Scan for the cell matching the given text and deliver its [x, y] coordinate at center. 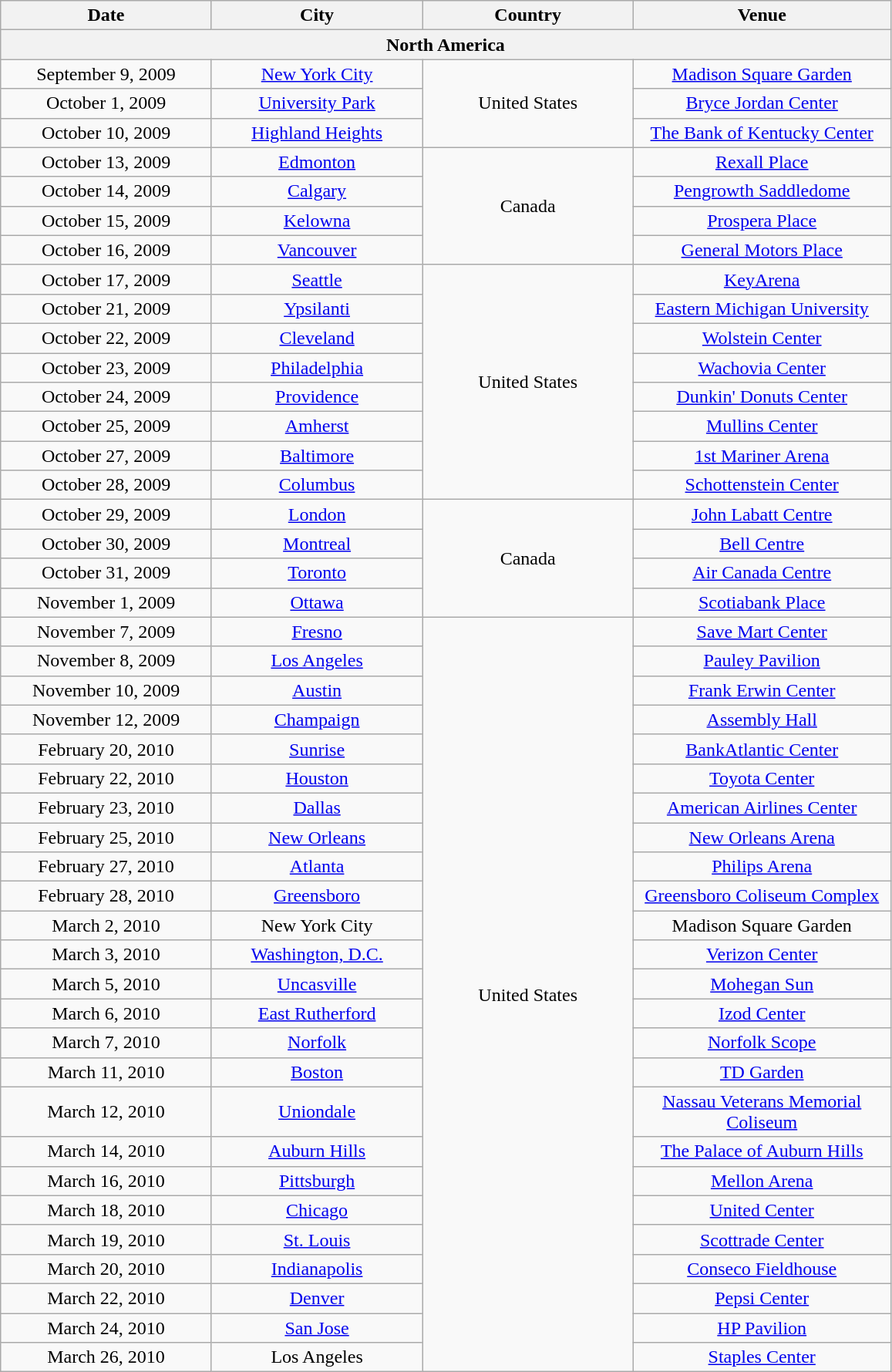
Bryce Jordan Center [762, 103]
March 6, 2010 [106, 1013]
November 1, 2009 [106, 602]
October 15, 2009 [106, 221]
October 17, 2009 [106, 279]
San Jose [317, 1327]
KeyArena [762, 279]
Fresno [317, 632]
Dunkin' Donuts Center [762, 397]
March 3, 2010 [106, 955]
Conseco Fieldhouse [762, 1269]
Norfolk Scope [762, 1043]
Pittsburgh [317, 1181]
February 27, 2010 [106, 867]
Bell Centre [762, 544]
Chicago [317, 1210]
March 26, 2010 [106, 1357]
City [317, 15]
Greensboro [317, 896]
November 10, 2009 [106, 690]
Cleveland [317, 338]
October 25, 2009 [106, 426]
Columbus [317, 485]
March 11, 2010 [106, 1072]
Atlanta [317, 867]
November 7, 2009 [106, 632]
Pengrowth Saddledome [762, 191]
Highland Heights [317, 133]
Toyota Center [762, 778]
October 16, 2009 [106, 250]
October 13, 2009 [106, 162]
Mullins Center [762, 426]
New Orleans Arena [762, 837]
Philips Arena [762, 867]
October 21, 2009 [106, 308]
Sunrise [317, 749]
The Bank of Kentucky Center [762, 133]
October 27, 2009 [106, 456]
United Center [762, 1210]
Denver [317, 1298]
Austin [317, 690]
March 7, 2010 [106, 1043]
October 1, 2009 [106, 103]
Wolstein Center [762, 338]
March 18, 2010 [106, 1210]
October 23, 2009 [106, 368]
October 30, 2009 [106, 544]
March 22, 2010 [106, 1298]
Pepsi Center [762, 1298]
Vancouver [317, 250]
Uniondale [317, 1112]
Schottenstein Center [762, 485]
March 14, 2010 [106, 1151]
Kelowna [317, 221]
Save Mart Center [762, 632]
HP Pavilion [762, 1327]
September 9, 2009 [106, 74]
Rexall Place [762, 162]
Montreal [317, 544]
Mellon Arena [762, 1181]
Frank Erwin Center [762, 690]
Mohegan Sun [762, 984]
March 19, 2010 [106, 1239]
February 28, 2010 [106, 896]
October 29, 2009 [106, 514]
Calgary [317, 191]
Philadelphia [317, 368]
New Orleans [317, 837]
Dallas [317, 807]
October 24, 2009 [106, 397]
Country [528, 15]
February 23, 2010 [106, 807]
Indianapolis [317, 1269]
March 20, 2010 [106, 1269]
Prospera Place [762, 221]
February 20, 2010 [106, 749]
Seattle [317, 279]
Scottrade Center [762, 1239]
Norfolk [317, 1043]
Izod Center [762, 1013]
John Labatt Centre [762, 514]
Boston [317, 1072]
Staples Center [762, 1357]
Eastern Michigan University [762, 308]
October 14, 2009 [106, 191]
TD Garden [762, 1072]
Houston [317, 778]
Auburn Hills [317, 1151]
November 8, 2009 [106, 661]
Edmonton [317, 162]
February 25, 2010 [106, 837]
Wachovia Center [762, 368]
Venue [762, 15]
St. Louis [317, 1239]
Assembly Hall [762, 720]
General Motors Place [762, 250]
Verizon Center [762, 955]
Air Canada Centre [762, 573]
March 5, 2010 [106, 984]
March 16, 2010 [106, 1181]
Greensboro Coliseum Complex [762, 896]
February 22, 2010 [106, 778]
Baltimore [317, 456]
October 10, 2009 [106, 133]
Amherst [317, 426]
London [317, 514]
October 31, 2009 [106, 573]
North America [446, 45]
Providence [317, 397]
Nassau Veterans Memorial Coliseum [762, 1112]
BankAtlantic Center [762, 749]
Uncasville [317, 984]
Washington, D.C. [317, 955]
1st Mariner Arena [762, 456]
November 12, 2009 [106, 720]
Date [106, 15]
Toronto [317, 573]
The Palace of Auburn Hills [762, 1151]
Scotiabank Place [762, 602]
March 12, 2010 [106, 1112]
East Rutherford [317, 1013]
University Park [317, 103]
Champaign [317, 720]
Pauley Pavilion [762, 661]
March 2, 2010 [106, 925]
Ypsilanti [317, 308]
March 24, 2010 [106, 1327]
Ottawa [317, 602]
October 28, 2009 [106, 485]
American Airlines Center [762, 807]
October 22, 2009 [106, 338]
